Find where the given text appears and provide that cell's center as (X, Y) coordinate. 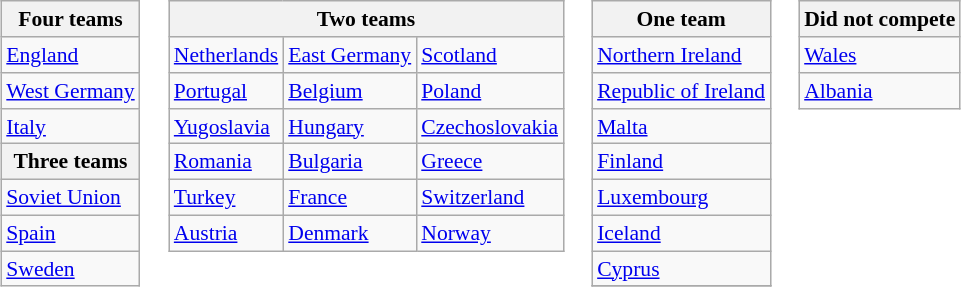
Netherlands (226, 55)
Albania (880, 91)
Greece (490, 162)
Czechoslovakia (490, 126)
Turkey (226, 197)
Denmark (350, 233)
France (350, 197)
Austria (226, 233)
Switzerland (490, 197)
Norway (490, 233)
Belgium (350, 91)
Three teams (70, 162)
Malta (681, 126)
Luxembourg (681, 197)
Hungary (350, 126)
Scotland (490, 55)
East Germany (350, 55)
Four teams (70, 19)
Romania (226, 162)
Republic of Ireland (681, 91)
Bulgaria (350, 162)
One team (681, 19)
Sweden (70, 269)
Iceland (681, 233)
England (70, 55)
Poland (490, 91)
Two teams (366, 19)
Wales (880, 55)
Did not compete (880, 19)
West Germany (70, 91)
Soviet Union (70, 197)
Portugal (226, 91)
Northern Ireland (681, 55)
Cyprus (681, 269)
Spain (70, 233)
Yugoslavia (226, 126)
Finland (681, 162)
Italy (70, 126)
